For the text-containing cell, return its midpoint in (X, Y) coordinate format. 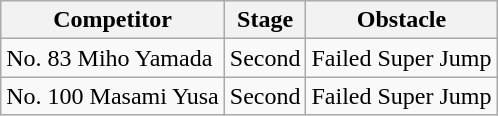
No. 83 Miho Yamada (113, 58)
Stage (265, 20)
Obstacle (402, 20)
Competitor (113, 20)
No. 100 Masami Yusa (113, 96)
